Find where the given text appears and provide that cell's center as [x, y] coordinate. 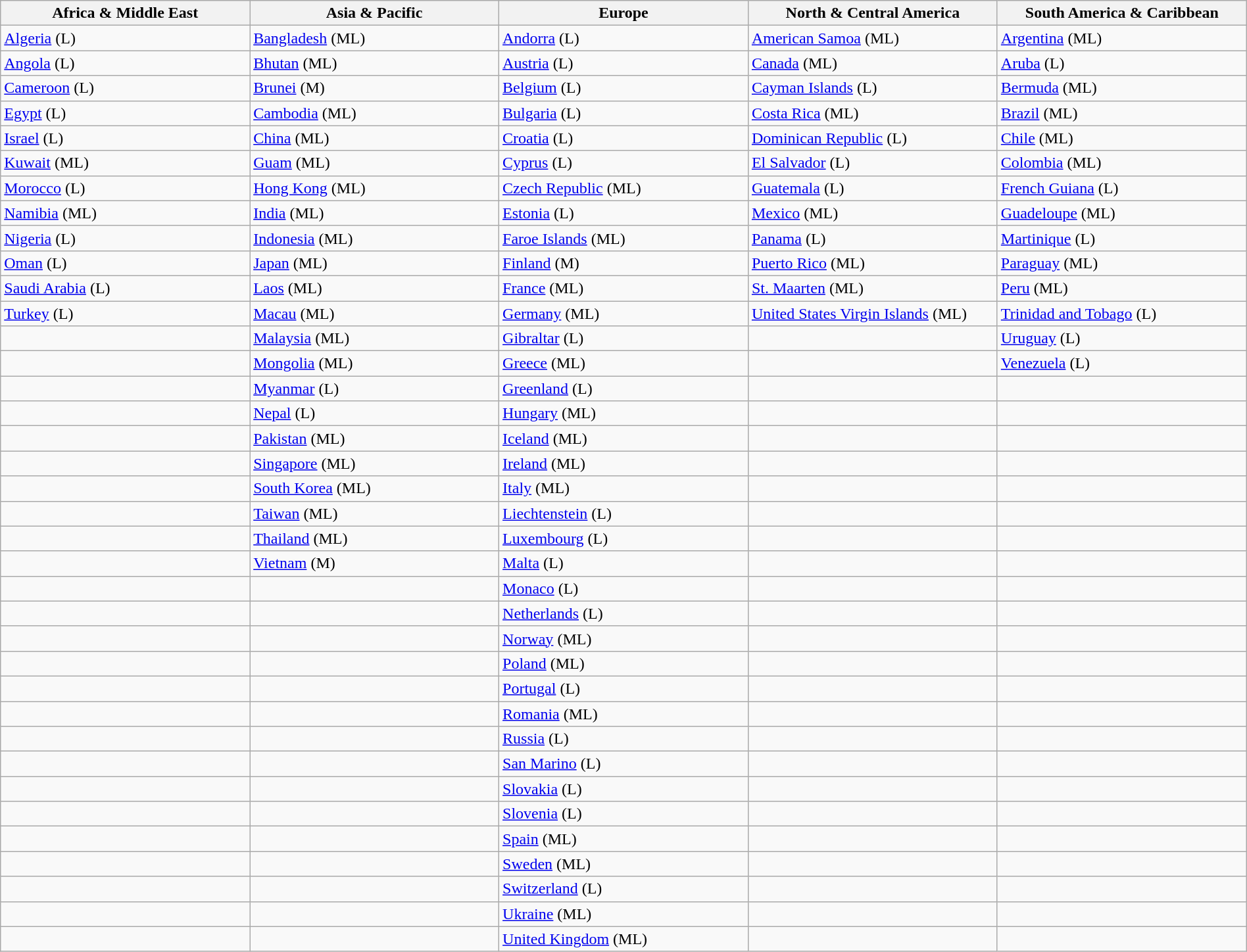
Uruguay (L) [1122, 339]
Malta (L) [623, 563]
China (ML) [375, 138]
Greenland (L) [623, 389]
El Salvador (L) [872, 163]
Spain (ML) [623, 839]
Guam (ML) [375, 163]
Portugal (L) [623, 688]
Paraguay (ML) [1122, 263]
Netherlands (L) [623, 613]
Mongolia (ML) [375, 364]
San Marino (L) [623, 764]
Russia (L) [623, 739]
United States Virgin Islands (ML) [872, 314]
Sweden (ML) [623, 864]
Germany (ML) [623, 314]
Turkey (L) [125, 314]
Cameroon (L) [125, 88]
Africa & Middle East [125, 13]
Slovenia (L) [623, 814]
Guatemala (L) [872, 188]
Mexico (ML) [872, 213]
Morocco (L) [125, 188]
Macau (ML) [375, 314]
Canada (ML) [872, 63]
Asia & Pacific [375, 13]
Brunei (M) [375, 88]
Egypt (L) [125, 113]
Faroe Islands (ML) [623, 238]
Iceland (ML) [623, 439]
Peru (ML) [1122, 288]
Bhutan (ML) [375, 63]
Kuwait (ML) [125, 163]
Vietnam (M) [375, 563]
Nigeria (L) [125, 238]
Saudi Arabia (L) [125, 288]
Romania (ML) [623, 713]
Hong Kong (ML) [375, 188]
Liechtenstein (L) [623, 513]
American Samoa (ML) [872, 38]
Chile (ML) [1122, 138]
United Kingdom (ML) [623, 939]
France (ML) [623, 288]
Puerto Rico (ML) [872, 263]
Israel (L) [125, 138]
Guadeloupe (ML) [1122, 213]
Nepal (L) [375, 414]
Panama (L) [872, 238]
Slovakia (L) [623, 789]
Croatia (L) [623, 138]
Bulgaria (L) [623, 113]
Martinique (L) [1122, 238]
Hungary (ML) [623, 414]
Algeria (L) [125, 38]
Bangladesh (ML) [375, 38]
French Guiana (L) [1122, 188]
Brazil (ML) [1122, 113]
Poland (ML) [623, 663]
Venezuela (L) [1122, 364]
Belgium (L) [623, 88]
Dominican Republic (L) [872, 138]
Ukraine (ML) [623, 914]
South Korea (ML) [375, 488]
South America & Caribbean [1122, 13]
Singapore (ML) [375, 464]
North & Central America [872, 13]
Luxembourg (L) [623, 538]
Norway (ML) [623, 638]
Ireland (ML) [623, 464]
Bermuda (ML) [1122, 88]
Italy (ML) [623, 488]
Cayman Islands (L) [872, 88]
Japan (ML) [375, 263]
Greece (ML) [623, 364]
Switzerland (L) [623, 889]
Malaysia (ML) [375, 339]
Pakistan (ML) [375, 439]
Andorra (L) [623, 38]
Europe [623, 13]
Monaco (L) [623, 588]
Oman (L) [125, 263]
Colombia (ML) [1122, 163]
Angola (L) [125, 63]
Argentina (ML) [1122, 38]
Cyprus (L) [623, 163]
Thailand (ML) [375, 538]
Finland (M) [623, 263]
Namibia (ML) [125, 213]
India (ML) [375, 213]
Aruba (L) [1122, 63]
Gibraltar (L) [623, 339]
Estonia (L) [623, 213]
Cambodia (ML) [375, 113]
Myanmar (L) [375, 389]
Costa Rica (ML) [872, 113]
Austria (L) [623, 63]
Indonesia (ML) [375, 238]
St. Maarten (ML) [872, 288]
Laos (ML) [375, 288]
Trinidad and Tobago (L) [1122, 314]
Czech Republic (ML) [623, 188]
Taiwan (ML) [375, 513]
